Find where the given text appears and provide that cell's center as (x, y) coordinate. 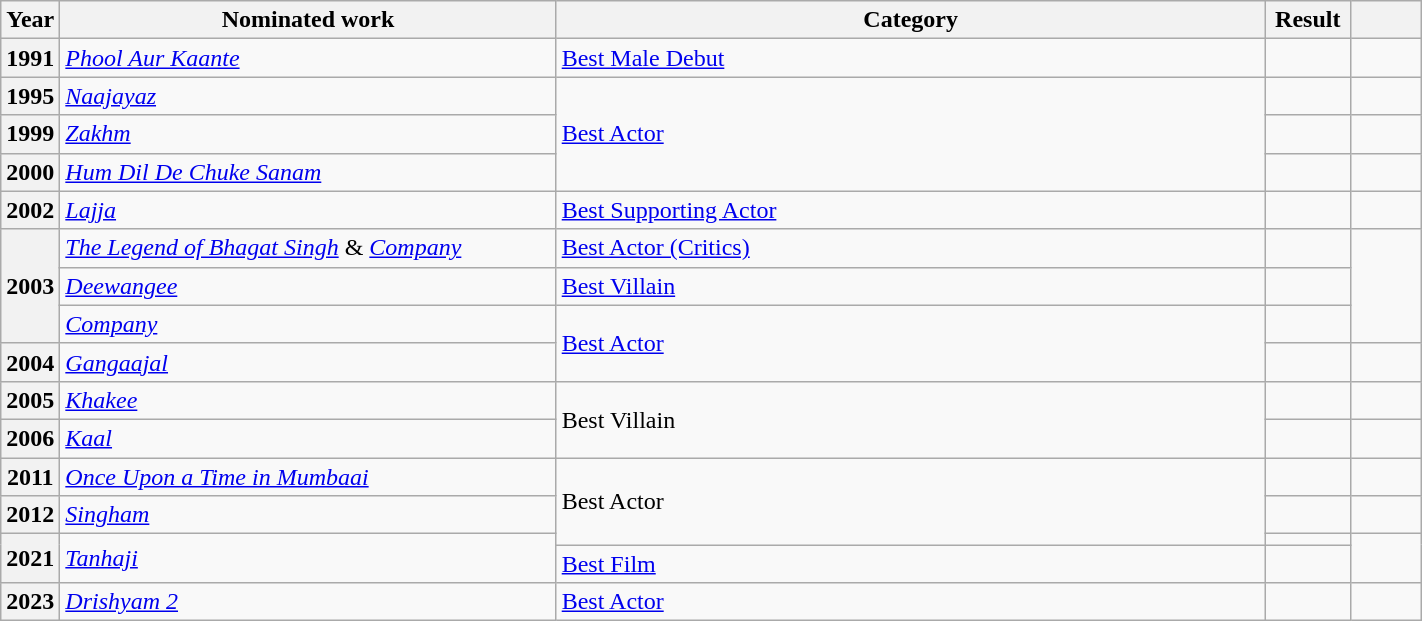
Best Actor (Critics) (910, 248)
2002 (30, 210)
Phool Aur Kaante (308, 58)
Naajayaz (308, 96)
Zakhm (308, 134)
Category (910, 20)
Gangaajal (308, 362)
2004 (30, 362)
2012 (30, 515)
Singham (308, 515)
2000 (30, 172)
1991 (30, 58)
2006 (30, 438)
Tanhaji (308, 558)
2011 (30, 477)
2005 (30, 400)
2021 (30, 558)
Deewangee (308, 286)
Result (1308, 20)
2023 (30, 602)
The Legend of Bhagat Singh & Company (308, 248)
Kaal (308, 438)
Hum Dil De Chuke Sanam (308, 172)
Best Male Debut (910, 58)
Company (308, 324)
1995 (30, 96)
Lajja (308, 210)
2003 (30, 286)
Drishyam 2 (308, 602)
Once Upon a Time in Mumbaai (308, 477)
1999 (30, 134)
Year (30, 20)
Khakee (308, 400)
Best Supporting Actor (910, 210)
Nominated work (308, 20)
Best Film (910, 564)
